Scan for the cell matching the given text and deliver its [X, Y] coordinate at center. 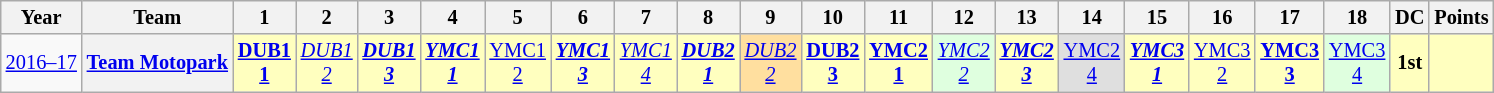
YMC14 [646, 63]
9 [771, 17]
Points [1461, 17]
DUB22 [771, 63]
1 [264, 17]
13 [1027, 17]
YMC11 [452, 63]
Team Motopark [158, 63]
15 [1157, 17]
5 [517, 17]
DUB21 [708, 63]
6 [583, 17]
YMC13 [583, 63]
2 [327, 17]
12 [964, 17]
11 [898, 17]
14 [1092, 17]
DC [1410, 17]
YMC22 [964, 63]
DUB13 [390, 63]
DUB12 [327, 63]
Year [42, 17]
YMC21 [898, 63]
Team [158, 17]
YMC31 [1157, 63]
7 [646, 17]
YMC23 [1027, 63]
YMC34 [1357, 63]
3 [390, 17]
DUB23 [832, 63]
YMC12 [517, 63]
4 [452, 17]
YMC24 [1092, 63]
10 [832, 17]
18 [1357, 17]
DUB11 [264, 63]
2016–17 [42, 63]
16 [1222, 17]
YMC33 [1290, 63]
YMC32 [1222, 63]
8 [708, 17]
1st [1410, 63]
17 [1290, 17]
